Locate the cell with the specified text and output its (X, Y) center coordinate. 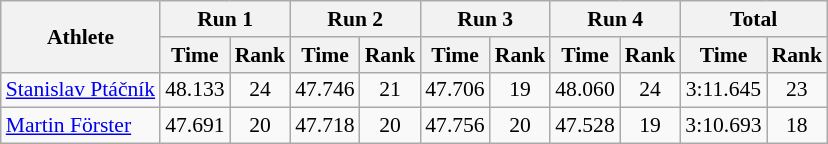
3:10.693 (723, 126)
Run 4 (615, 19)
47.756 (454, 126)
Run 2 (355, 19)
3:11.645 (723, 90)
21 (390, 90)
48.060 (584, 90)
Martin Förster (80, 126)
47.691 (194, 126)
23 (798, 90)
Run 3 (485, 19)
Total (754, 19)
47.528 (584, 126)
Athlete (80, 36)
Run 1 (225, 19)
47.718 (324, 126)
47.706 (454, 90)
47.746 (324, 90)
48.133 (194, 90)
Stanislav Ptáčník (80, 90)
18 (798, 126)
